Search for the cell housing the specified text and yield its [X, Y] center coordinate. 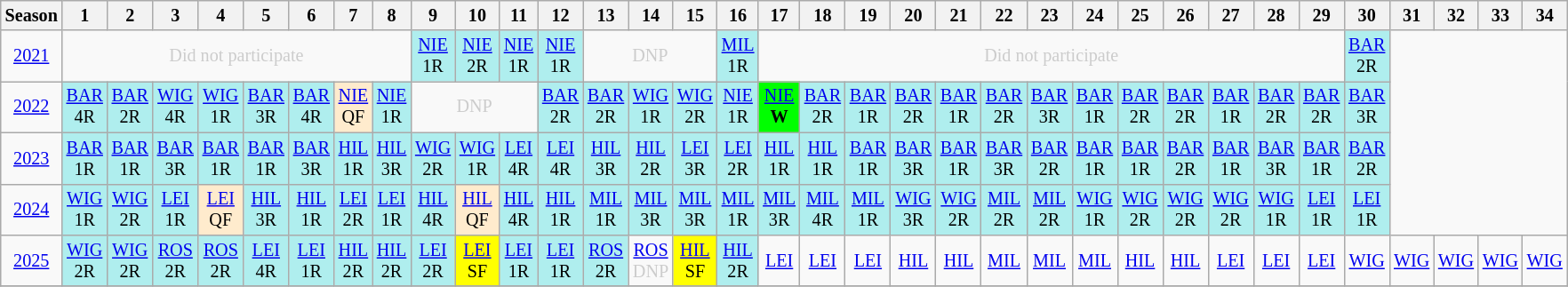
8 [391, 16]
30 [1367, 16]
LEIQF [220, 210]
2 [130, 16]
18 [823, 16]
MIL4R [823, 210]
NIEQF [354, 108]
16 [738, 16]
27 [1230, 16]
HILSF [695, 261]
WIG4R [176, 108]
28 [1276, 16]
4 [220, 16]
21 [958, 16]
2021 [32, 56]
2023 [32, 158]
2024 [32, 210]
20 [914, 16]
31 [1412, 16]
5 [267, 16]
2022 [32, 108]
NIEW [779, 108]
7 [354, 16]
11 [519, 16]
33 [1500, 16]
23 [1049, 16]
26 [1186, 16]
LEI3R [695, 158]
22 [1004, 16]
3 [176, 16]
9 [433, 16]
12 [560, 16]
13 [606, 16]
LEISF [477, 261]
14 [651, 16]
1 [85, 16]
ROSDNP [651, 261]
34 [1545, 16]
6 [311, 16]
19 [868, 16]
WIG3R [914, 210]
HILQF [477, 210]
32 [1456, 16]
29 [1321, 16]
24 [1095, 16]
NIE2R [477, 56]
25 [1140, 16]
2025 [32, 261]
15 [695, 16]
10 [477, 16]
Season [32, 16]
17 [779, 16]
